For the text-containing cell, return its midpoint in (x, y) coordinate format. 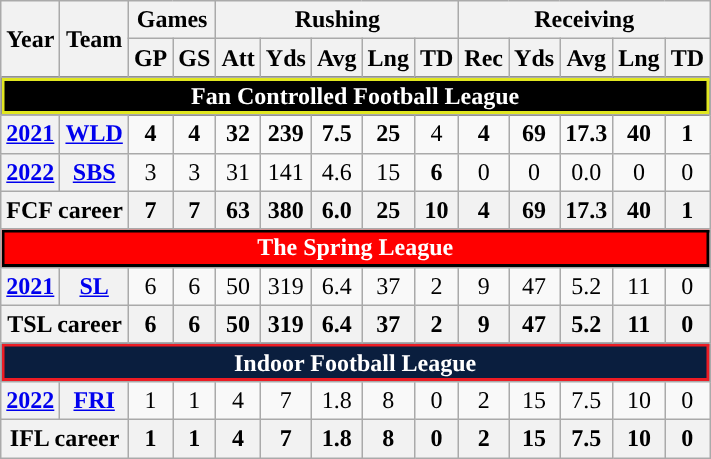
IFL career (65, 438)
GS (194, 58)
Receiving (584, 20)
Att (238, 58)
6.0 (336, 210)
WLD (94, 134)
Indoor Football League (356, 362)
63 (238, 210)
31 (238, 172)
Rushing (338, 20)
FRI (94, 400)
Team (94, 39)
Rec (484, 58)
Year (30, 39)
380 (286, 210)
The Spring League (356, 248)
239 (286, 134)
4.6 (336, 172)
GP (150, 58)
141 (286, 172)
TSL career (65, 324)
0.0 (586, 172)
FCF career (65, 210)
Games (172, 20)
SL (94, 286)
SBS (94, 172)
32 (238, 134)
Fan Controlled Football League (356, 96)
